Return (x, y) of the center of cell containing provided text 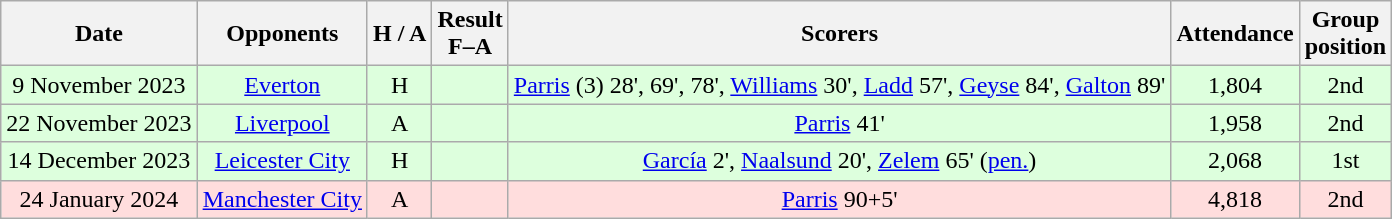
1,804 (1235, 85)
2,068 (1235, 161)
14 December 2023 (99, 161)
Manchester City (282, 199)
Opponents (282, 34)
9 November 2023 (99, 85)
Everton (282, 85)
García 2', Naalsund 20', Zelem 65' (pen.) (840, 161)
Parris 41' (840, 123)
4,818 (1235, 199)
Attendance (1235, 34)
Groupposition (1345, 34)
24 January 2024 (99, 199)
Leicester City (282, 161)
1,958 (1235, 123)
Scorers (840, 34)
Date (99, 34)
1st (1345, 161)
Parris (3) 28', 69', 78', Williams 30', Ladd 57', Geyse 84', Galton 89' (840, 85)
ResultF–A (470, 34)
H / A (399, 34)
22 November 2023 (99, 123)
Liverpool (282, 123)
Parris 90+5' (840, 199)
